Search for the cell housing the specified text and yield its (X, Y) center coordinate. 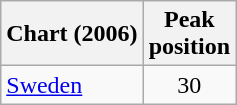
30 (189, 85)
Chart (2006) (72, 34)
Peakposition (189, 34)
Sweden (72, 85)
